Capture the cell that displays the provided text and extract its (X, Y) central coordinate. 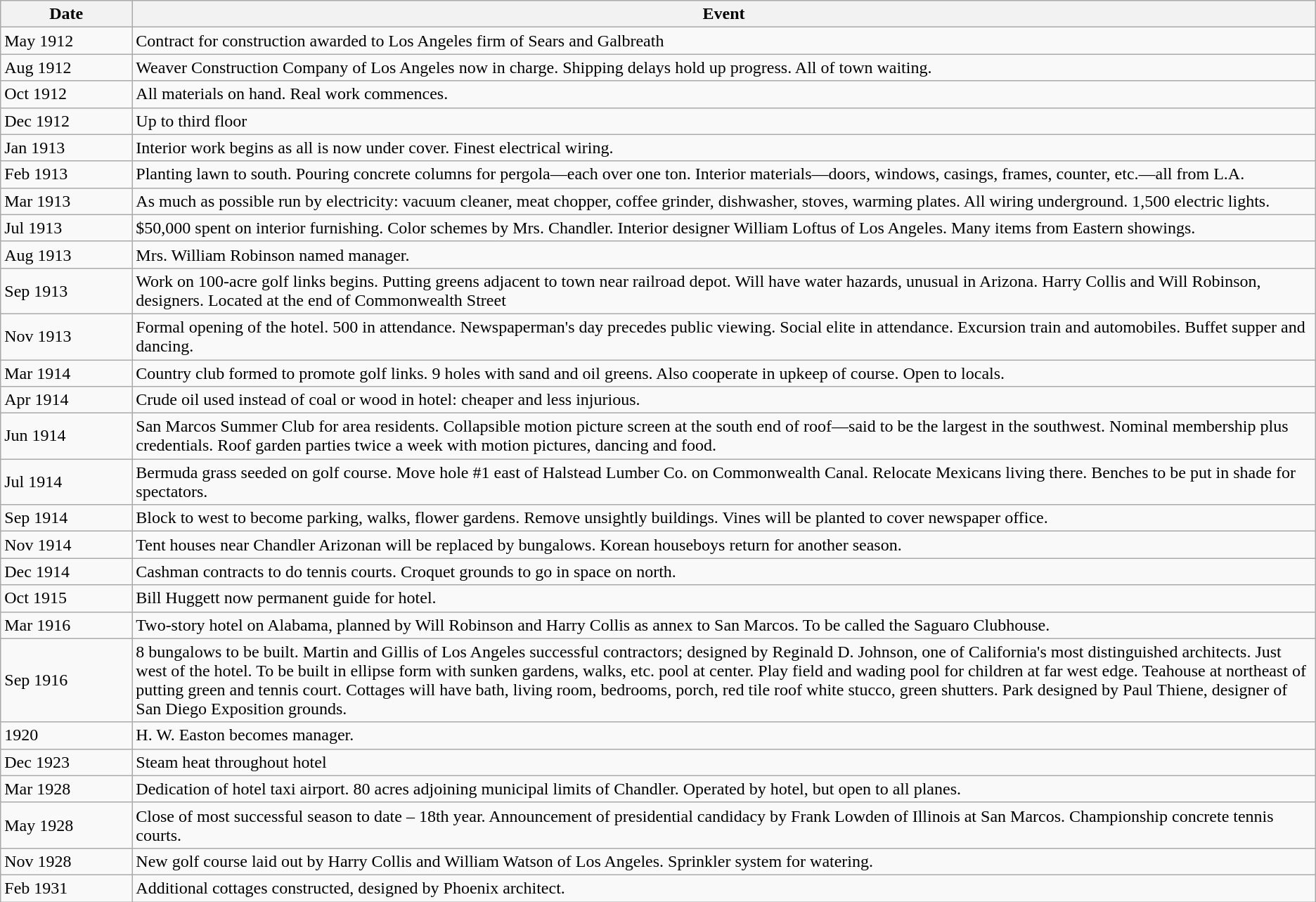
Sep 1913 (66, 291)
Dec 1914 (66, 572)
Sep 1916 (66, 681)
Oct 1915 (66, 598)
Additional cottages constructed, designed by Phoenix architect. (724, 888)
Nov 1914 (66, 545)
Feb 1913 (66, 174)
Nov 1913 (66, 336)
Tent houses near Chandler Arizonan will be replaced by bungalows. Korean houseboys return for another season. (724, 545)
Mar 1914 (66, 373)
Contract for construction awarded to Los Angeles firm of Sears and Galbreath (724, 41)
Mar 1916 (66, 625)
May 1928 (66, 825)
Crude oil used instead of coal or wood in hotel: cheaper and less injurious. (724, 400)
Jan 1913 (66, 148)
Event (724, 14)
May 1912 (66, 41)
Steam heat throughout hotel (724, 762)
All materials on hand. Real work commences. (724, 94)
Apr 1914 (66, 400)
Jul 1914 (66, 482)
Up to third floor (724, 121)
Country club formed to promote golf links. 9 holes with sand and oil greens. Also cooperate in upkeep of course. Open to locals. (724, 373)
Nov 1928 (66, 861)
Mar 1913 (66, 201)
Two-story hotel on Alabama, planned by Will Robinson and Harry Collis as annex to San Marcos. To be called the Saguaro Clubhouse. (724, 625)
Sep 1914 (66, 518)
Dec 1923 (66, 762)
New golf course laid out by Harry Collis and William Watson of Los Angeles. Sprinkler system for watering. (724, 861)
Aug 1913 (66, 255)
H. W. Easton becomes manager. (724, 735)
Aug 1912 (66, 67)
Feb 1931 (66, 888)
Dedication of hotel taxi airport. 80 acres adjoining municipal limits of Chandler. Operated by hotel, but open to all planes. (724, 789)
Cashman contracts to do tennis courts. Croquet grounds to go in space on north. (724, 572)
Jul 1913 (66, 228)
Oct 1912 (66, 94)
Bill Huggett now permanent guide for hotel. (724, 598)
Mrs. William Robinson named manager. (724, 255)
Date (66, 14)
1920 (66, 735)
Mar 1928 (66, 789)
Interior work begins as all is now under cover. Finest electrical wiring. (724, 148)
Weaver Construction Company of Los Angeles now in charge. Shipping delays hold up progress. All of town waiting. (724, 67)
Jun 1914 (66, 436)
Dec 1912 (66, 121)
Block to west to become parking, walks, flower gardens. Remove unsightly buildings. Vines will be planted to cover newspaper office. (724, 518)
